Search for the cell housing the specified text and yield its [x, y] center coordinate. 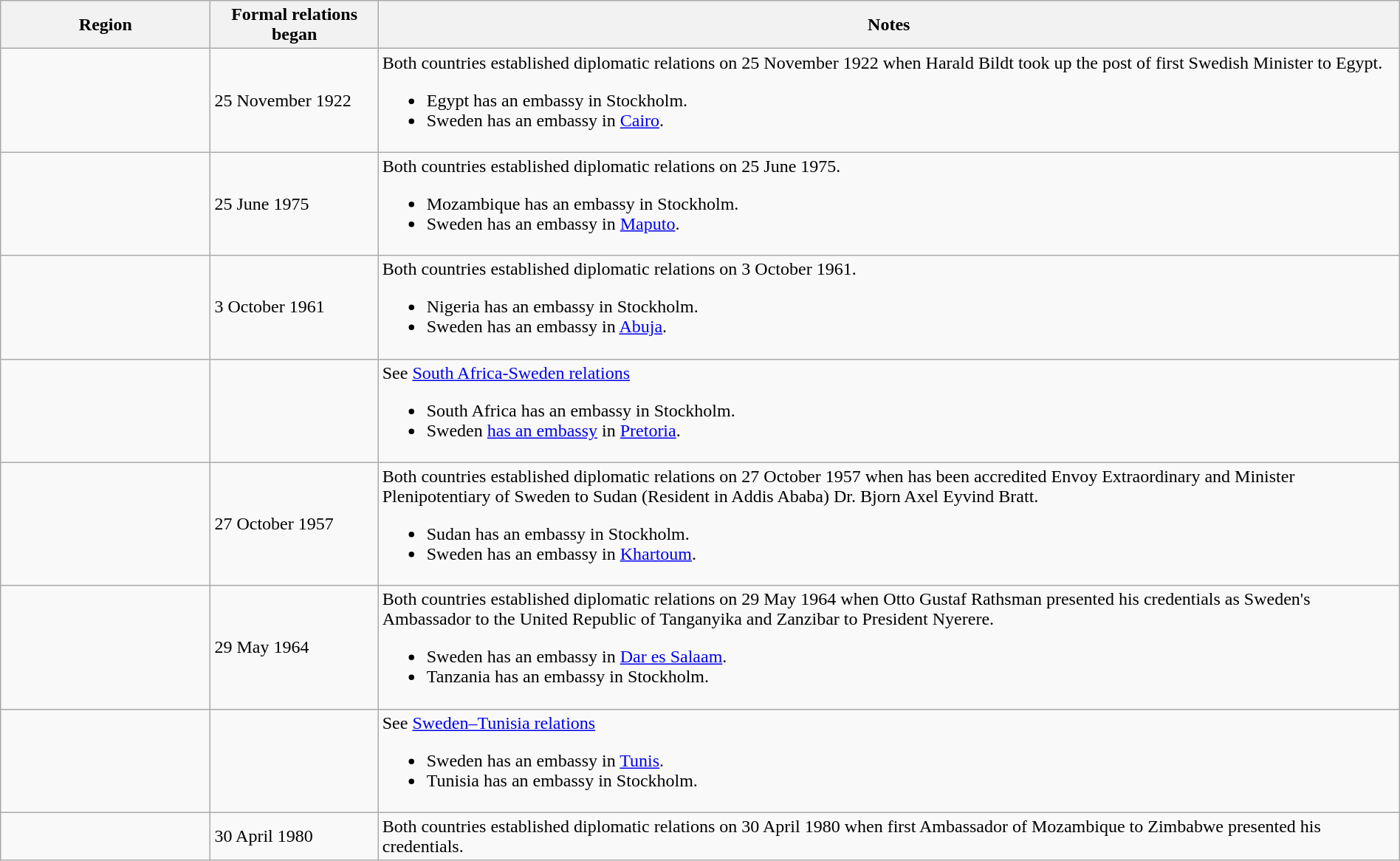
3 October 1961 [294, 307]
27 October 1957 [294, 524]
Both countries established diplomatic relations on 25 June 1975.Mozambique has an embassy in Stockholm.Sweden has an embassy in Maputo. [889, 204]
See Sweden–Tunisia relationsSweden has an embassy in Tunis.Tunisia has an embassy in Stockholm. [889, 761]
Formal relations began [294, 25]
See South Africa-Sweden relationsSouth Africa has an embassy in Stockholm.Sweden has an embassy in Pretoria. [889, 411]
Both countries established diplomatic relations on 3 October 1961.Nigeria has an embassy in Stockholm.Sweden has an embassy in Abuja. [889, 307]
25 June 1975 [294, 204]
29 May 1964 [294, 647]
25 November 1922 [294, 100]
30 April 1980 [294, 836]
Notes [889, 25]
Region [106, 25]
Both countries established diplomatic relations on 30 April 1980 when first Ambassador of Mozambique to Zimbabwe presented his credentials. [889, 836]
